Find where the given text appears and provide that cell's center as (x, y) coordinate. 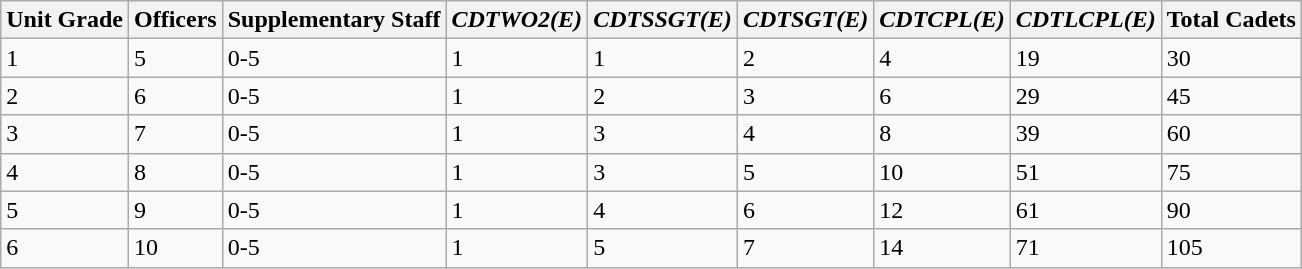
75 (1231, 172)
105 (1231, 248)
30 (1231, 58)
CDTSSGT(E) (663, 20)
9 (175, 210)
61 (1086, 210)
Officers (175, 20)
60 (1231, 134)
Supplementary Staff (334, 20)
90 (1231, 210)
14 (942, 248)
29 (1086, 96)
Unit Grade (65, 20)
39 (1086, 134)
45 (1231, 96)
71 (1086, 248)
51 (1086, 172)
CDTCPL(E) (942, 20)
CDTWO2(E) (517, 20)
19 (1086, 58)
Total Cadets (1231, 20)
CDTLCPL(E) (1086, 20)
CDTSGT(E) (805, 20)
12 (942, 210)
